For the text-containing cell, return its midpoint in [X, Y] coordinate format. 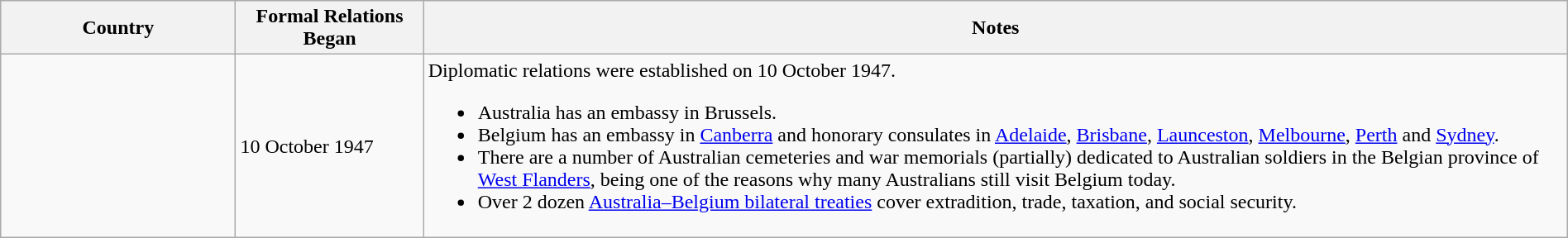
Notes [996, 28]
Formal Relations Began [329, 28]
10 October 1947 [329, 145]
Country [118, 28]
